Determine the [x, y] coordinate at the center of the cell enclosing the given text.  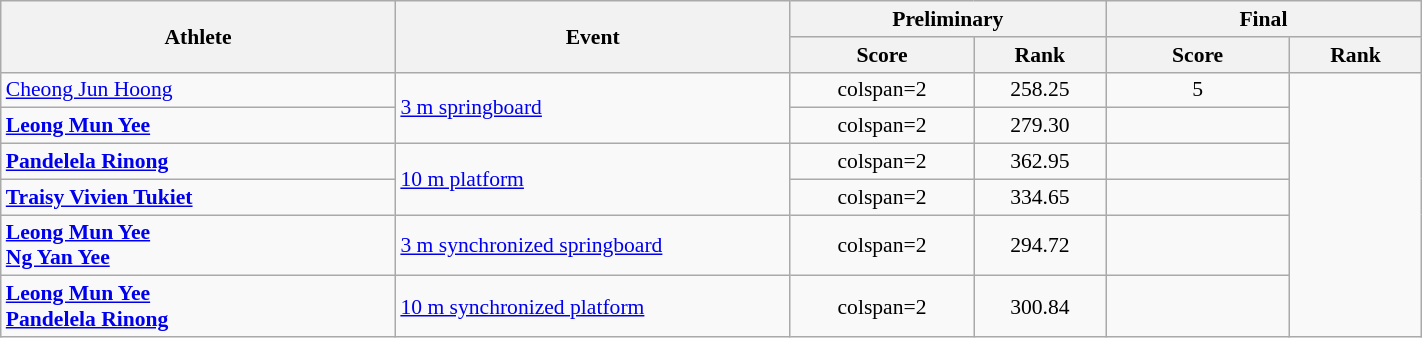
5 [1198, 90]
Event [592, 36]
10 m synchronized platform [592, 306]
Traisy Vivien Tukiet [198, 197]
Leong Mun Yee [198, 126]
Pandelela Rinong [198, 162]
Leong Mun YeePandelela Rinong [198, 306]
Final [1264, 19]
294.72 [1040, 246]
258.25 [1040, 90]
Cheong Jun Hoong [198, 90]
279.30 [1040, 126]
300.84 [1040, 306]
362.95 [1040, 162]
Athlete [198, 36]
Preliminary [948, 19]
Leong Mun YeeNg Yan Yee [198, 246]
3 m springboard [592, 108]
334.65 [1040, 197]
3 m synchronized springboard [592, 246]
10 m platform [592, 180]
